Provide the (X, Y) coordinate of the cell's center where the given text is located.  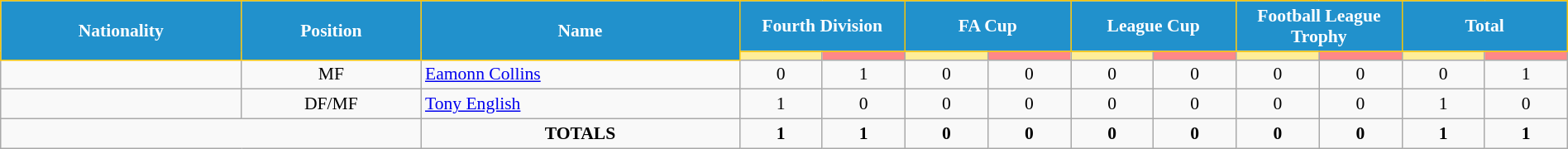
Name (581, 30)
TOTALS (581, 134)
Eamonn Collins (581, 74)
Football League Trophy (1319, 26)
FA Cup (987, 26)
Fourth Division (822, 26)
Total (1484, 26)
Position (331, 30)
Nationality (121, 30)
League Cup (1153, 26)
Tony English (581, 104)
DF/MF (331, 104)
MF (331, 74)
